Search for the cell housing the specified text and yield its [x, y] center coordinate. 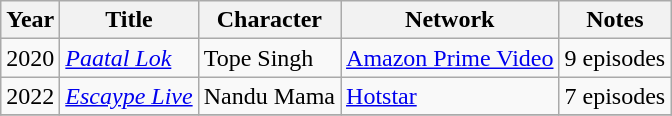
Notes [615, 20]
2020 [30, 58]
Nandu Mama [269, 96]
Paatal Lok [129, 58]
Character [269, 20]
Escaype Live [129, 96]
Network [450, 20]
Hotstar [450, 96]
7 episodes [615, 96]
9 episodes [615, 58]
Year [30, 20]
2022 [30, 96]
Amazon Prime Video [450, 58]
Title [129, 20]
Tope Singh [269, 58]
